For the text-containing cell, return its midpoint in (X, Y) coordinate format. 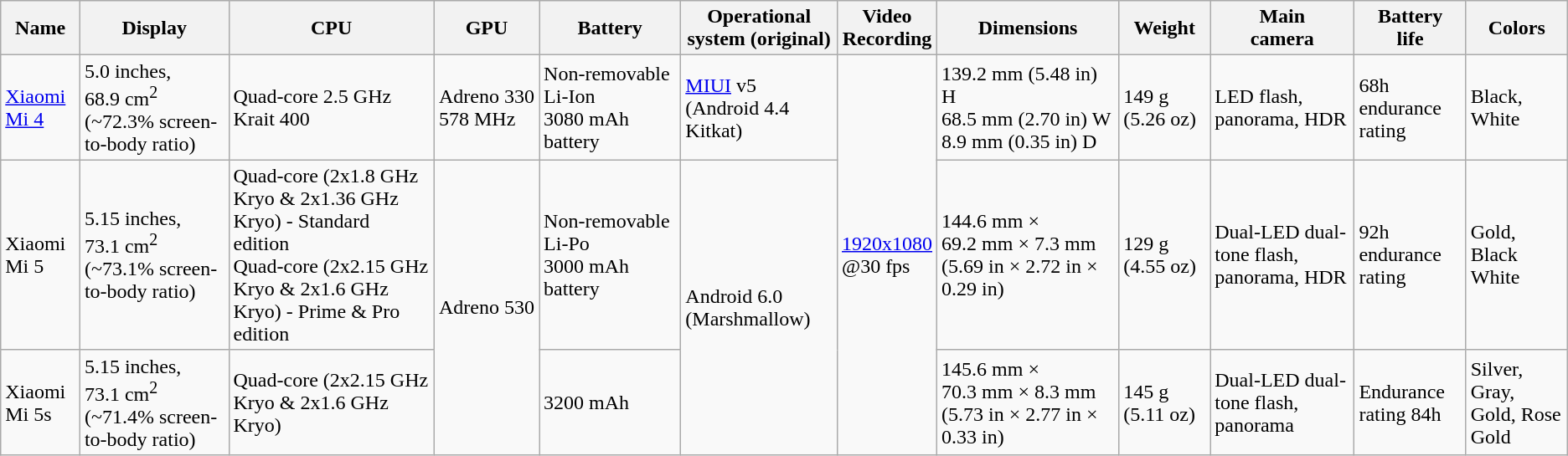
Dual-LED dual-tone flash, panorama, HDR (1282, 254)
144.6 mm × 69.2 mm × 7.3 mm (5.69 in × 2.72 in × 0.29 in) (1029, 254)
MIUI v5 (Android 4.4 Kitkat) (759, 108)
Adreno 530 (486, 308)
Non-removable Li-Po 3000 mAh battery (610, 254)
LED flash, panorama, HDR (1282, 108)
Android 6.0 (Marshmallow) (759, 308)
Colors (1516, 28)
Endurance rating 84h (1411, 402)
Battery (610, 28)
Batterylife (1411, 28)
1920x1080@30 fps (886, 255)
Adreno 330 578 MHz (486, 108)
Gold, BlackWhite (1516, 254)
Quad-core (2x1.8 GHz Kryo & 2x1.36 GHz Kryo) - Standard editionQuad-core (2x2.15 GHz Kryo & 2x1.6 GHz Kryo) - Prime & Pro edition (332, 254)
68h endurance rating (1411, 108)
Silver, Gray, Gold, Rose Gold (1516, 402)
CPU (332, 28)
Name (40, 28)
149 g (5.26 oz) (1164, 108)
129 g (4.55 oz) (1164, 254)
Maincamera (1282, 28)
Black,White (1516, 108)
Weight (1164, 28)
5.0 inches, 68.9 cm2 (~72.3% screen-to-body ratio) (154, 108)
Display (154, 28)
Quad-core (2x2.15 GHz Kryo & 2x1.6 GHz Kryo) (332, 402)
3200 mAh (610, 402)
139.2 mm (5.48 in) H68.5 mm (2.70 in) W8.9 mm (0.35 in) D (1029, 108)
Operationalsystem (original) (759, 28)
VideoRecording (886, 28)
Dual-LED dual-tone flash, panorama (1282, 402)
145 g (5.11 oz) (1164, 402)
Quad-core 2.5 GHz Krait 400 (332, 108)
5.15 inches, 73.1 cm2 (~73.1% screen-to-body ratio) (154, 254)
145.6 mm × 70.3 mm × 8.3 mm (5.73 in × 2.77 in × 0.33 in) (1029, 402)
Xiaomi Mi 4 (40, 108)
Xiaomi Mi 5s (40, 402)
Xiaomi Mi 5 (40, 254)
GPU (486, 28)
5.15 inches, 73.1 cm2 (~71.4% screen-to-body ratio) (154, 402)
92h endurance rating (1411, 254)
Non-removable Li-Ion 3080 mAh battery (610, 108)
Dimensions (1029, 28)
